Locate the cell with the specified text and output its (X, Y) center coordinate. 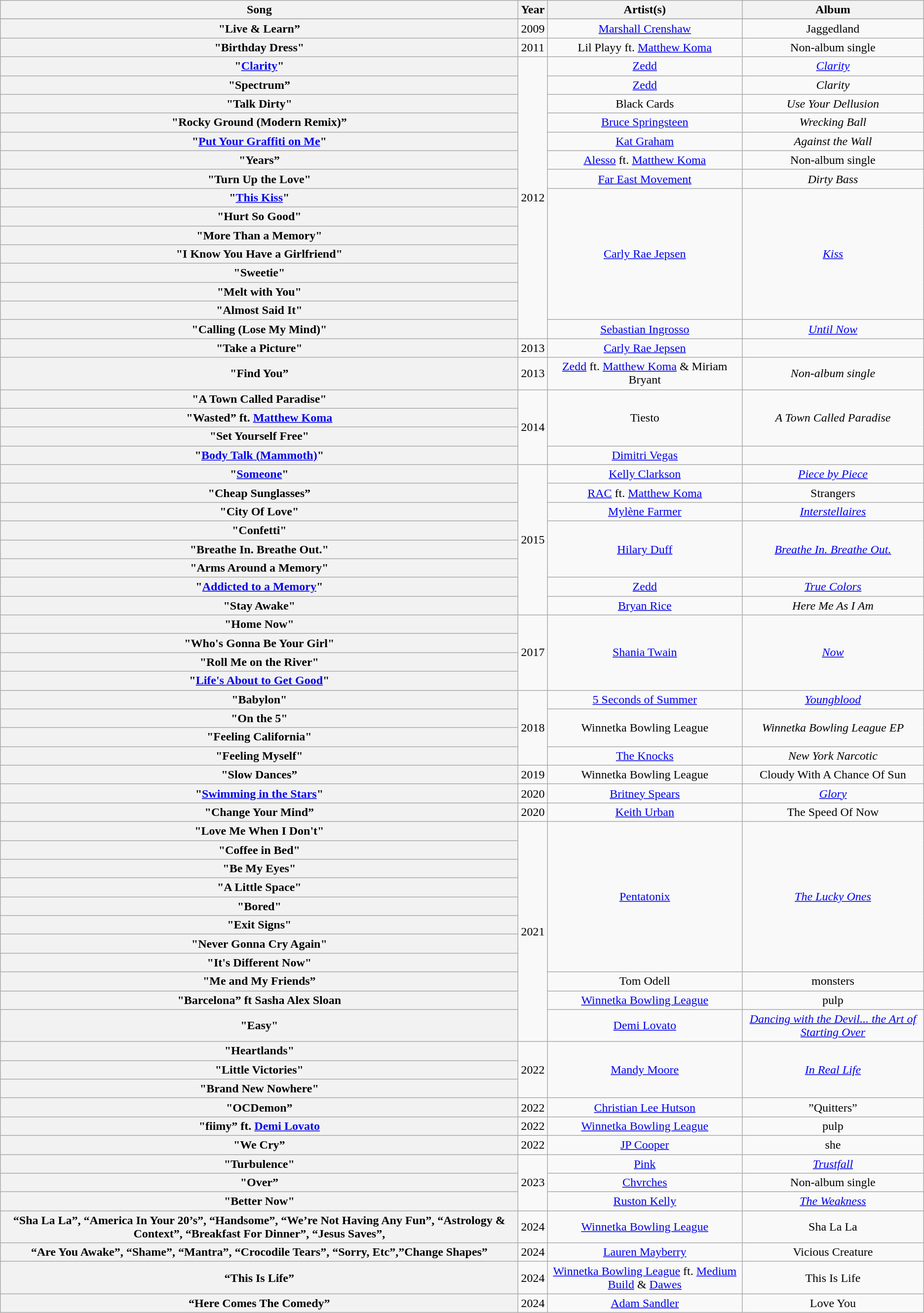
Tom Odell (645, 981)
Bruce Springsteen (645, 122)
"Addicted to a Memory" (260, 587)
"On the 5" (260, 718)
"More Than a Memory" (260, 235)
Winnetka Bowling League ft. Medium Build & Dawes (645, 1277)
"Life's About to Get Good" (260, 681)
"Brand New Nowhere" (260, 1088)
"A Little Space" (260, 888)
"Over” (260, 1183)
Trustfall (833, 1163)
"Spectrum” (260, 85)
"Heartlands" (260, 1051)
True Colors (833, 587)
"Turbulence" (260, 1163)
"Never Gonna Cry Again" (260, 944)
Piece by Piece (833, 474)
Wrecking Ball (833, 122)
"Babylon" (260, 699)
“This Is Life” (260, 1277)
"Melt with You" (260, 292)
Marshall Crenshaw (645, 29)
Kat Graham (645, 141)
"Hurt So Good" (260, 216)
"This Kiss" (260, 197)
“Are You Awake”, “Shame”, “Mantra”, “Crocodile Tears”, “Sorry, Etc”,”Change Shapes” (260, 1252)
Youngblood (833, 699)
"Coffee in Bed" (260, 850)
Lil Playy ft. Matthew Koma (645, 47)
"Take a Picture" (260, 348)
"Put Your Graffiti on Me" (260, 141)
Dimitri Vegas (645, 455)
Sha La La (833, 1227)
Far East Movement (645, 179)
Lauren Mayberry (645, 1252)
"Set Yourself Free" (260, 436)
2018 (533, 728)
Britney Spears (645, 793)
Pentatonix (645, 896)
"Talk Dirty" (260, 104)
"Home Now" (260, 624)
"Better Now" (260, 1201)
"Rocky Ground (Modern Remix)” (260, 122)
"Almost Said It" (260, 310)
The Lucky Ones (833, 896)
"It's Different Now" (260, 963)
Demi Lovato (645, 1026)
Keith Urban (645, 812)
2015 (533, 540)
”Quitters” (833, 1107)
Dirty Bass (833, 179)
Cloudy With A Chance Of Sun (833, 774)
"I Know You Have a Girlfriend" (260, 254)
2014 (533, 427)
Alesso ft. Matthew Koma (645, 160)
"Turn Up the Love" (260, 179)
Year (533, 10)
Ruston Kelly (645, 1201)
“Sha La La”, “America In Your 20’s”, “Handsome”, “We’re Not Having Any Fun”, “Astrology & Context”, “Breakfast For Dinner”, “Jesus Saves”, (260, 1227)
2017 (533, 653)
The Weakness (833, 1201)
"Be My Eyes" (260, 869)
"A Town Called Paradise" (260, 399)
Mandy Moore (645, 1070)
"Easy" (260, 1026)
Hilary Duff (645, 549)
"Slow Dances” (260, 774)
"Years” (260, 160)
"Who's Gonna Be Your Girl" (260, 643)
Mylène Farmer (645, 511)
"Exit Signs" (260, 925)
JP Cooper (645, 1145)
Shania Twain (645, 653)
Interstellaires (833, 511)
"Confetti" (260, 530)
Use Your Dellusion (833, 104)
"Clarity" (260, 66)
"Breathe In. Breathe Out." (260, 549)
"Stay Awake" (260, 606)
Here Me As I Am (833, 606)
2009 (533, 29)
Now (833, 653)
Zedd ft. Matthew Koma & Miriam Bryant (645, 373)
Kelly Clarkson (645, 474)
2021 (533, 931)
"Love Me When I Don't" (260, 831)
New York Narcotic (833, 756)
"Wasted” ft. Matthew Koma (260, 418)
"City Of Love" (260, 511)
Against the Wall (833, 141)
“Here Comes The Comedy” (260, 1303)
"Find You” (260, 373)
A Town Called Paradise (833, 418)
"Live & Learn” (260, 29)
Christian Lee Hutson (645, 1107)
"Little Victories" (260, 1070)
In Real Life (833, 1070)
Until Now (833, 329)
2012 (533, 197)
Glory (833, 793)
"Swimming in the Stars" (260, 793)
RAC ft. Matthew Koma (645, 493)
"Arms Around a Memory" (260, 568)
Black Cards (645, 104)
The Speed Of Now (833, 812)
Strangers (833, 493)
"Feeling California" (260, 737)
Breathe In. Breathe Out. (833, 549)
Tiesto (645, 418)
Chvrches (645, 1183)
Bryan Rice (645, 606)
"Change Your Mind” (260, 812)
"OCDemon” (260, 1107)
Sebastian Ingrosso (645, 329)
"fiimy” ft. Demi Lovato (260, 1126)
Adam Sandler (645, 1303)
Artist(s) (645, 10)
Kiss (833, 254)
Winnetka Bowling League EP (833, 728)
"Body Talk (Mammoth)" (260, 455)
"Feeling Myself" (260, 756)
The Knocks (645, 756)
"Barcelona” ft Sasha Alex Sloan (260, 1000)
"Roll Me on the River" (260, 662)
2023 (533, 1182)
Dancing with the Devil... the Art of Starting Over (833, 1026)
Album (833, 10)
Love You (833, 1303)
monsters (833, 981)
5 Seconds of Summer (645, 699)
Song (260, 10)
"Bored" (260, 906)
"We Cry” (260, 1145)
Vicious Creature (833, 1252)
"Cheap Sunglasses” (260, 493)
Jaggedland (833, 29)
"Sweetie" (260, 273)
"Birthday Dress" (260, 47)
she (833, 1145)
"Calling (Lose My Mind)" (260, 329)
Pink (645, 1163)
2019 (533, 774)
2011 (533, 47)
This Is Life (833, 1277)
"Someone" (260, 474)
"Me and My Friends” (260, 981)
